Detect which cell encompasses the target text, then output its [x, y] center coordinate. 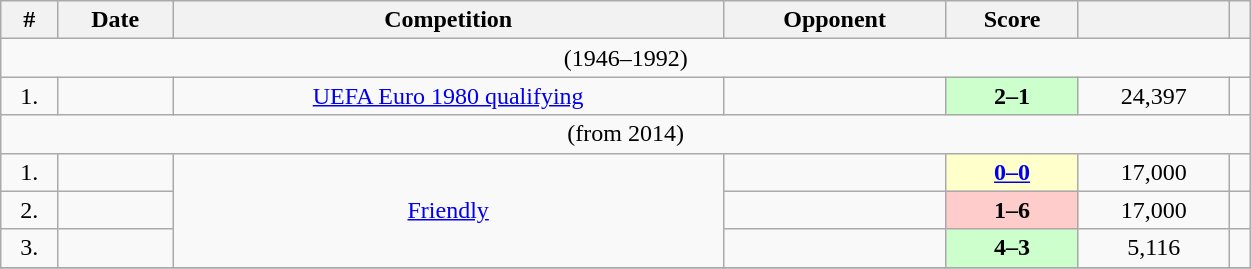
5,116 [1154, 248]
1–6 [1012, 210]
2–1 [1012, 96]
Competition [448, 20]
3. [30, 248]
0–0 [1012, 172]
24,397 [1154, 96]
Score [1012, 20]
Date [116, 20]
(1946–1992) [626, 58]
Opponent [835, 20]
# [30, 20]
2. [30, 210]
UEFA Euro 1980 qualifying [448, 96]
(from 2014) [626, 134]
4–3 [1012, 248]
Friendly [448, 210]
